Locate the cell with the specified text and output its (x, y) center coordinate. 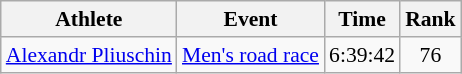
76 (430, 55)
Men's road race (250, 55)
Event (250, 19)
Time (362, 19)
Alexandr Pliuschin (89, 55)
Rank (430, 19)
Athlete (89, 19)
6:39:42 (362, 55)
